Detect which cell encompasses the target text, then output its [X, Y] center coordinate. 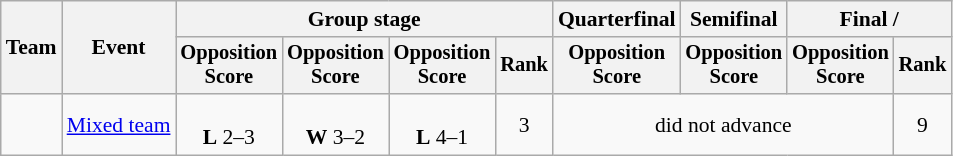
3 [524, 124]
W 3–2 [336, 124]
Semifinal [734, 19]
L 4–1 [442, 124]
Team [32, 48]
Group stage [364, 19]
L 2–3 [230, 124]
Quarterfinal [617, 19]
Mixed team [119, 124]
Final / [869, 19]
Event [119, 48]
9 [923, 124]
did not advance [724, 124]
